Pinpoint the cell where the given text exists, returning its (x, y) midpoint coordinate. 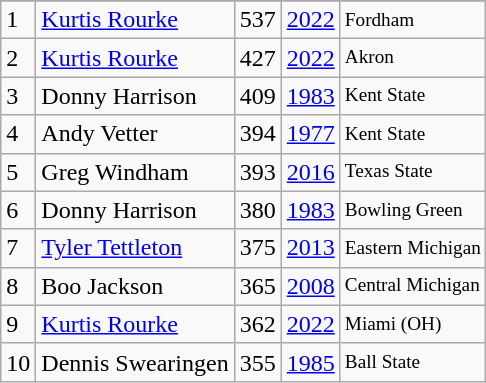
Ball State (412, 362)
355 (258, 362)
365 (258, 286)
362 (258, 324)
5 (18, 172)
Akron (412, 58)
6 (18, 210)
1977 (310, 134)
Boo Jackson (135, 286)
Fordham (412, 20)
9 (18, 324)
Dennis Swearingen (135, 362)
7 (18, 248)
537 (258, 20)
2013 (310, 248)
427 (258, 58)
1985 (310, 362)
393 (258, 172)
Greg Windham (135, 172)
2016 (310, 172)
2 (18, 58)
Tyler Tettleton (135, 248)
3 (18, 96)
380 (258, 210)
Bowling Green (412, 210)
1 (18, 20)
375 (258, 248)
2008 (310, 286)
8 (18, 286)
Texas State (412, 172)
10 (18, 362)
Andy Vetter (135, 134)
Miami (OH) (412, 324)
Eastern Michigan (412, 248)
409 (258, 96)
394 (258, 134)
4 (18, 134)
Central Michigan (412, 286)
